Determine the (X, Y) coordinate at the center of the cell enclosing the given text.  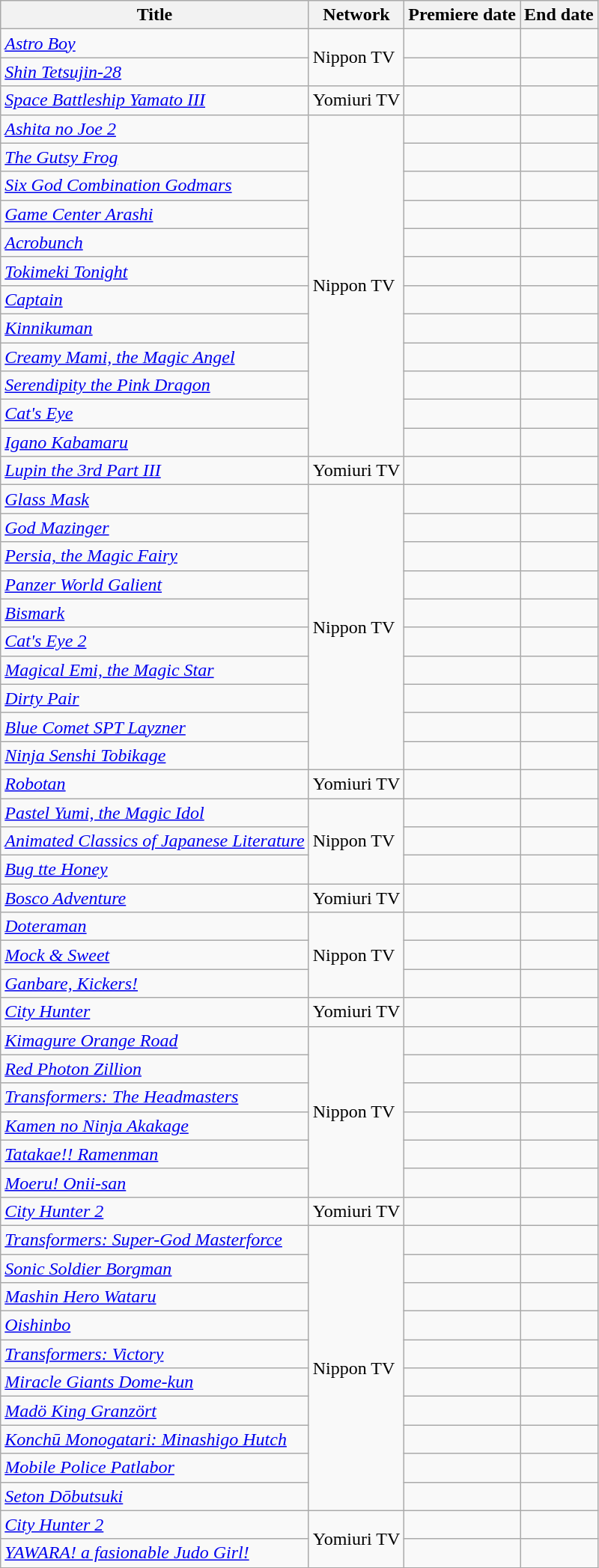
Doteraman (154, 927)
Madö King Granzört (154, 1411)
Creamy Mami, the Magic Angel (154, 357)
Konchū Monogatari: Minashigo Hutch (154, 1439)
God Mazinger (154, 528)
Robotan (154, 784)
Bismark (154, 613)
Miracle Giants Dome-kun (154, 1382)
Seton Dōbutsuki (154, 1496)
Bug tte Honey (154, 870)
Network (356, 15)
Game Center Arashi (154, 214)
Kamen no Ninja Akakage (154, 1126)
City Hunter (154, 1012)
Shin Tetsujin-28 (154, 72)
Premiere date (463, 15)
Lupin the 3rd Part III (154, 471)
Persia, the Magic Fairy (154, 556)
Astro Boy (154, 43)
Kimagure Orange Road (154, 1040)
Magical Emi, the Magic Star (154, 670)
Tatakae!! Ramenman (154, 1154)
Acrobunch (154, 242)
Transformers: Super-God Masterforce (154, 1239)
YAWARA! a fasionable Judo Girl! (154, 1553)
Captain (154, 299)
Glass Mask (154, 499)
Igano Kabamaru (154, 442)
Six God Combination Godmars (154, 186)
Cat's Eye 2 (154, 641)
Moeru! Onii-san (154, 1183)
Ninja Senshi Tobikage (154, 755)
Mashin Hero Wataru (154, 1297)
Dirty Pair (154, 698)
Serendipity the Pink Dragon (154, 385)
Panzer World Galient (154, 585)
Sonic Soldier Borgman (154, 1269)
Space Battleship Yamato III (154, 100)
Bosco Adventure (154, 898)
The Gutsy Frog (154, 157)
Title (154, 15)
Cat's Eye (154, 414)
Animated Classics of Japanese Literature (154, 841)
Transformers: The Headmasters (154, 1097)
Transformers: Victory (154, 1354)
Ashita no Joe 2 (154, 129)
Red Photon Zillion (154, 1069)
Pastel Yumi, the Magic Idol (154, 812)
Oishinbo (154, 1326)
Ganbare, Kickers! (154, 983)
End date (559, 15)
Kinnikuman (154, 328)
Mobile Police Patlabor (154, 1468)
Tokimeki Tonight (154, 271)
Blue Comet SPT Layzner (154, 727)
Mock & Sweet (154, 955)
